Scan for the cell matching the given text and deliver its (x, y) coordinate at center. 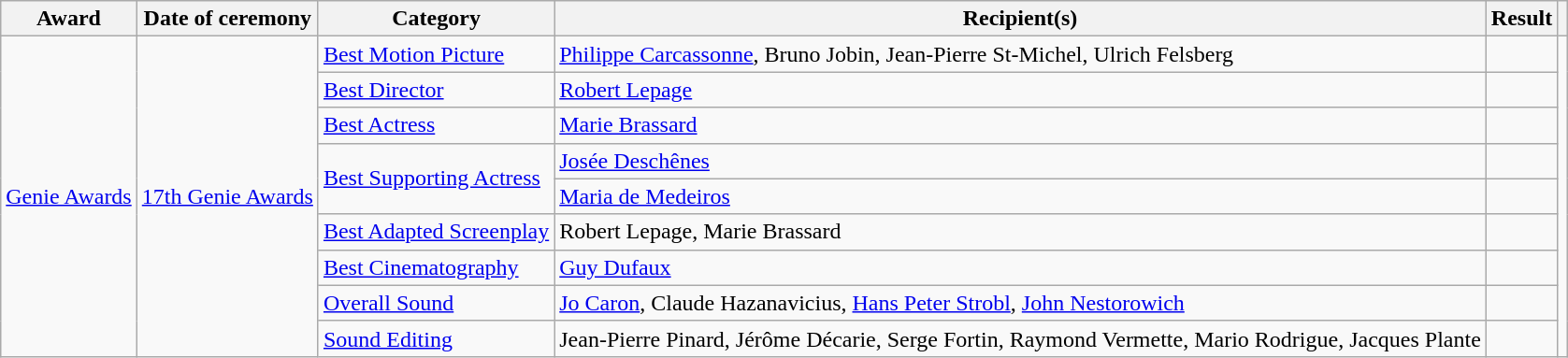
Jo Caron, Claude Hazanavicius, Hans Peter Strobl, John Nestorowich (1021, 303)
17th Genie Awards (227, 196)
Overall Sound (436, 303)
Best Director (436, 90)
Jean-Pierre Pinard, Jérôme Décarie, Serge Fortin, Raymond Vermette, Mario Rodrigue, Jacques Plante (1021, 338)
Best Motion Picture (436, 54)
Robert Lepage (1021, 90)
Best Cinematography (436, 267)
Best Actress (436, 125)
Recipient(s) (1021, 19)
Marie Brassard (1021, 125)
Award (69, 19)
Josée Deschênes (1021, 161)
Genie Awards (69, 196)
Result (1521, 19)
Guy Dufaux (1021, 267)
Category (436, 19)
Maria de Medeiros (1021, 196)
Philippe Carcassonne, Bruno Jobin, Jean-Pierre St-Michel, Ulrich Felsberg (1021, 54)
Date of ceremony (227, 19)
Best Supporting Actress (436, 179)
Robert Lepage, Marie Brassard (1021, 232)
Best Adapted Screenplay (436, 232)
Sound Editing (436, 338)
